From the cell containing the given text, extract its center point as [X, Y] coordinate. 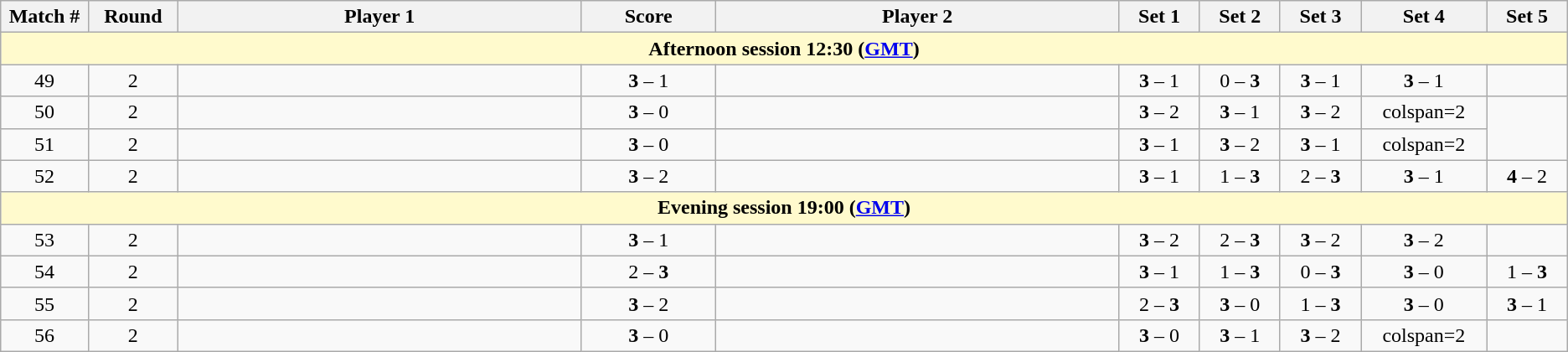
Set 2 [1240, 17]
55 [45, 303]
54 [45, 272]
50 [45, 112]
52 [45, 176]
Set 1 [1159, 17]
Player 2 [916, 17]
Afternoon session 12:30 (GMT) [784, 49]
Round [132, 17]
Player 1 [379, 17]
Match # [45, 17]
Set 3 [1320, 17]
4 – 2 [1527, 176]
53 [45, 240]
56 [45, 335]
Evening session 19:00 (GMT) [784, 208]
49 [45, 80]
Score [648, 17]
Set 5 [1527, 17]
51 [45, 144]
Set 4 [1424, 17]
